Scan for the cell matching the given text and deliver its [x, y] coordinate at center. 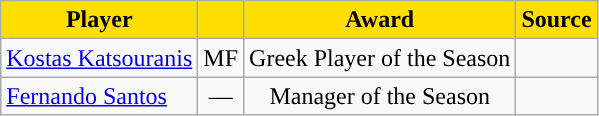
Award [380, 20]
Source [556, 20]
Manager of the Season [380, 96]
Fernando Santos [100, 96]
MF [221, 58]
Kostas Katsouranis [100, 58]
Greek Player of the Season [380, 58]
Player [100, 20]
— [221, 96]
